Find where the given text appears and provide that cell's center as (X, Y) coordinate. 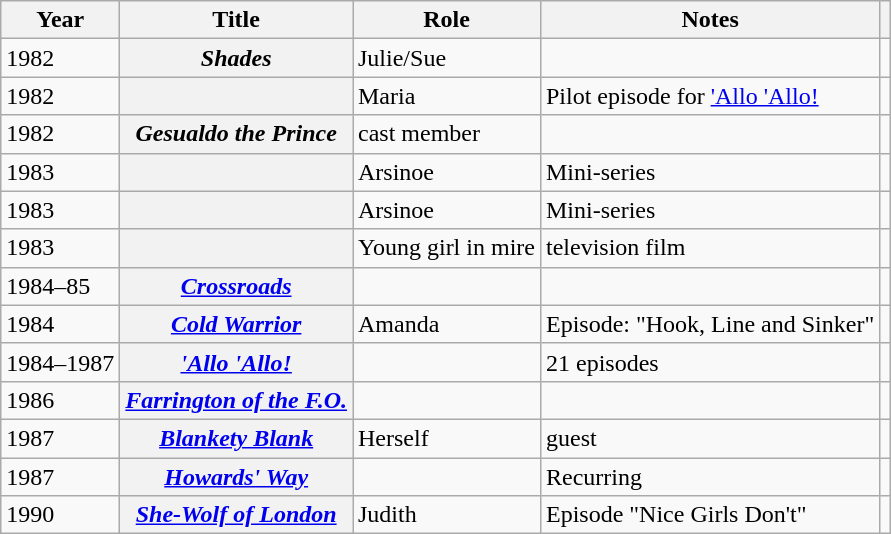
She-Wolf of London (236, 515)
Julie/Sue (446, 58)
1984–85 (60, 286)
Episode "Nice Girls Don't" (710, 515)
Role (446, 20)
1984 (60, 324)
21 episodes (710, 362)
Year (60, 20)
cast member (446, 134)
Shades (236, 58)
Maria (446, 96)
Pilot episode for 'Allo 'Allo! (710, 96)
Title (236, 20)
Episode: "Hook, Line and Sinker" (710, 324)
Gesualdo the Prince (236, 134)
Herself (446, 438)
television film (710, 248)
guest (710, 438)
Cold Warrior (236, 324)
Blankety Blank (236, 438)
Amanda (446, 324)
Young girl in mire (446, 248)
Farrington of the F.O. (236, 400)
1990 (60, 515)
Recurring (710, 477)
Notes (710, 20)
Judith (446, 515)
'Allo 'Allo! (236, 362)
Crossroads (236, 286)
Howards' Way (236, 477)
1986 (60, 400)
1984–1987 (60, 362)
